Detect which cell encompasses the target text, then output its (X, Y) center coordinate. 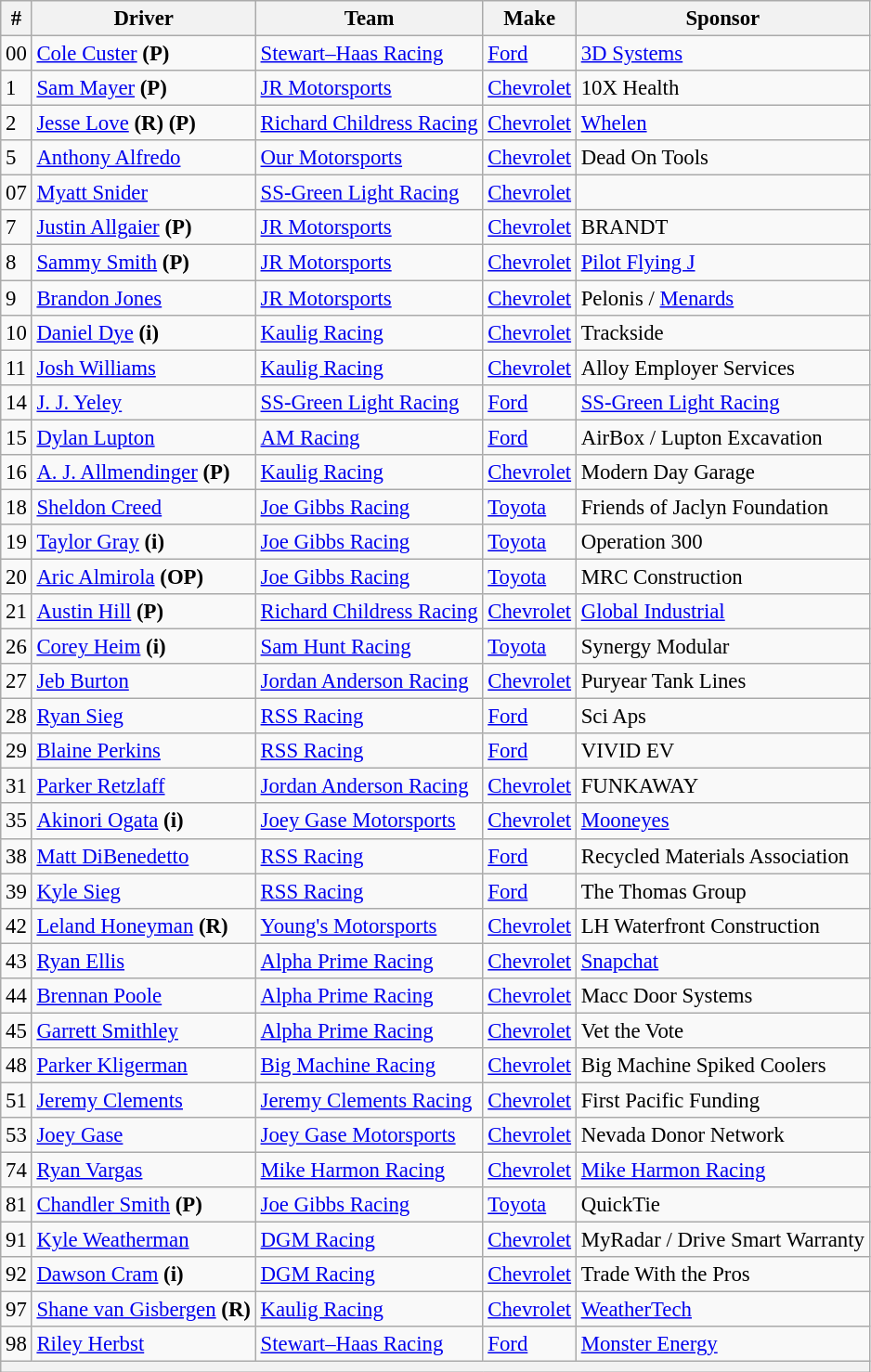
Austin Hill (P) (143, 612)
5 (17, 158)
Driver (143, 19)
MRC Construction (722, 576)
QuickTie (722, 1205)
2 (17, 123)
Blaine Perkins (143, 751)
Sam Mayer (P) (143, 88)
Joey Gase (143, 1135)
FUNKAWAY (722, 786)
07 (17, 193)
Puryear Tank Lines (722, 681)
28 (17, 717)
Dylan Lupton (143, 437)
First Pacific Funding (722, 1100)
Our Motorsports (370, 158)
Ryan Sieg (143, 717)
BRANDT (722, 227)
Jeremy Clements (143, 1100)
Sammy Smith (P) (143, 263)
Aric Almirola (OP) (143, 576)
Macc Door Systems (722, 996)
10 (17, 332)
39 (17, 891)
AM Racing (370, 437)
VIVID EV (722, 751)
Pilot Flying J (722, 263)
81 (17, 1205)
Synergy Modular (722, 647)
20 (17, 576)
Trackside (722, 332)
Ryan Ellis (143, 961)
Anthony Alfredo (143, 158)
Jeremy Clements Racing (370, 1100)
A. J. Allmendinger (P) (143, 472)
Corey Heim (i) (143, 647)
Make (529, 19)
Alloy Employer Services (722, 368)
Big Machine Spiked Coolers (722, 1066)
Kyle Sieg (143, 891)
51 (17, 1100)
38 (17, 856)
Friends of Jaclyn Foundation (722, 507)
Matt DiBenedetto (143, 856)
Global Industrial (722, 612)
AirBox / Lupton Excavation (722, 437)
Whelen (722, 123)
29 (17, 751)
Brennan Poole (143, 996)
Sponsor (722, 19)
Ryan Vargas (143, 1171)
Modern Day Garage (722, 472)
Operation 300 (722, 542)
Shane van Gisbergen (R) (143, 1310)
97 (17, 1310)
Jeb Burton (143, 681)
10X Health (722, 88)
Daniel Dye (i) (143, 332)
91 (17, 1240)
J. J. Yeley (143, 402)
LH Waterfront Construction (722, 925)
Riley Herbst (143, 1345)
8 (17, 263)
53 (17, 1135)
1 (17, 88)
Taylor Gray (i) (143, 542)
27 (17, 681)
Brandon Jones (143, 298)
15 (17, 437)
18 (17, 507)
14 (17, 402)
WeatherTech (722, 1310)
Dead On Tools (722, 158)
43 (17, 961)
Recycled Materials Association (722, 856)
Mooneyes (722, 822)
7 (17, 227)
Leland Honeyman (R) (143, 925)
31 (17, 786)
Sci Aps (722, 717)
Monster Energy (722, 1345)
Akinori Ogata (i) (143, 822)
9 (17, 298)
MyRadar / Drive Smart Warranty (722, 1240)
26 (17, 647)
45 (17, 1030)
74 (17, 1171)
Parker Kligerman (143, 1066)
Dawson Cram (i) (143, 1275)
00 (17, 54)
Vet the Vote (722, 1030)
The Thomas Group (722, 891)
Pelonis / Menards (722, 298)
Garrett Smithley (143, 1030)
Jesse Love (R) (P) (143, 123)
98 (17, 1345)
92 (17, 1275)
Sam Hunt Racing (370, 647)
19 (17, 542)
Kyle Weatherman (143, 1240)
Parker Retzlaff (143, 786)
42 (17, 925)
Trade With the Pros (722, 1275)
3D Systems (722, 54)
48 (17, 1066)
16 (17, 472)
Myatt Snider (143, 193)
44 (17, 996)
11 (17, 368)
Snapchat (722, 961)
21 (17, 612)
# (17, 19)
Chandler Smith (P) (143, 1205)
Josh Williams (143, 368)
Young's Motorsports (370, 925)
Team (370, 19)
Big Machine Racing (370, 1066)
Sheldon Creed (143, 507)
Justin Allgaier (P) (143, 227)
35 (17, 822)
Cole Custer (P) (143, 54)
Nevada Donor Network (722, 1135)
